Determine the (X, Y) coordinate at the center of the cell enclosing the given text.  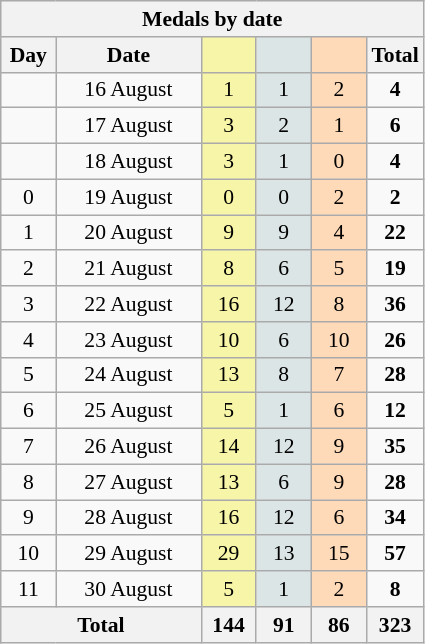
323 (394, 625)
20 August (128, 233)
30 August (128, 589)
27 August (128, 482)
15 (338, 554)
23 August (128, 340)
16 August (128, 90)
91 (284, 625)
29 August (128, 554)
19 (394, 269)
14 (228, 447)
34 (394, 518)
86 (338, 625)
22 August (128, 304)
Medals by date (212, 19)
26 (394, 340)
17 August (128, 126)
35 (394, 447)
26 August (128, 447)
144 (228, 625)
57 (394, 554)
21 August (128, 269)
22 (394, 233)
19 August (128, 197)
11 (28, 589)
Date (128, 55)
18 August (128, 162)
28 August (128, 518)
36 (394, 304)
29 (228, 554)
25 August (128, 411)
Day (28, 55)
24 August (128, 375)
